Extract the (x, y) coordinate from the center of the cell holding the provided text.  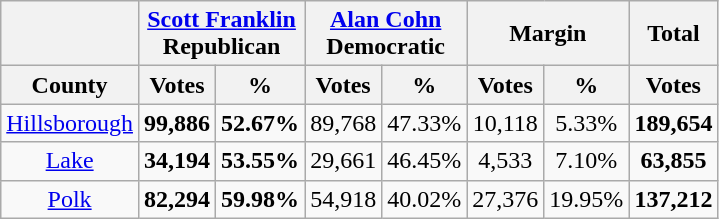
4,533 (506, 161)
Hillsborough (70, 123)
Alan CohnDemocratic (386, 34)
Lake (70, 161)
99,886 (176, 123)
7.10% (586, 161)
53.55% (260, 161)
189,654 (674, 123)
County (70, 85)
59.98% (260, 199)
Polk (70, 199)
Margin (548, 34)
63,855 (674, 161)
40.02% (424, 199)
34,194 (176, 161)
82,294 (176, 199)
47.33% (424, 123)
Scott FranklinRepublican (221, 34)
52.67% (260, 123)
29,661 (344, 161)
137,212 (674, 199)
89,768 (344, 123)
54,918 (344, 199)
27,376 (506, 199)
Total (674, 34)
46.45% (424, 161)
5.33% (586, 123)
19.95% (586, 199)
10,118 (506, 123)
